Identify which cell holds the provided text, then report its (X, Y) central coordinate. 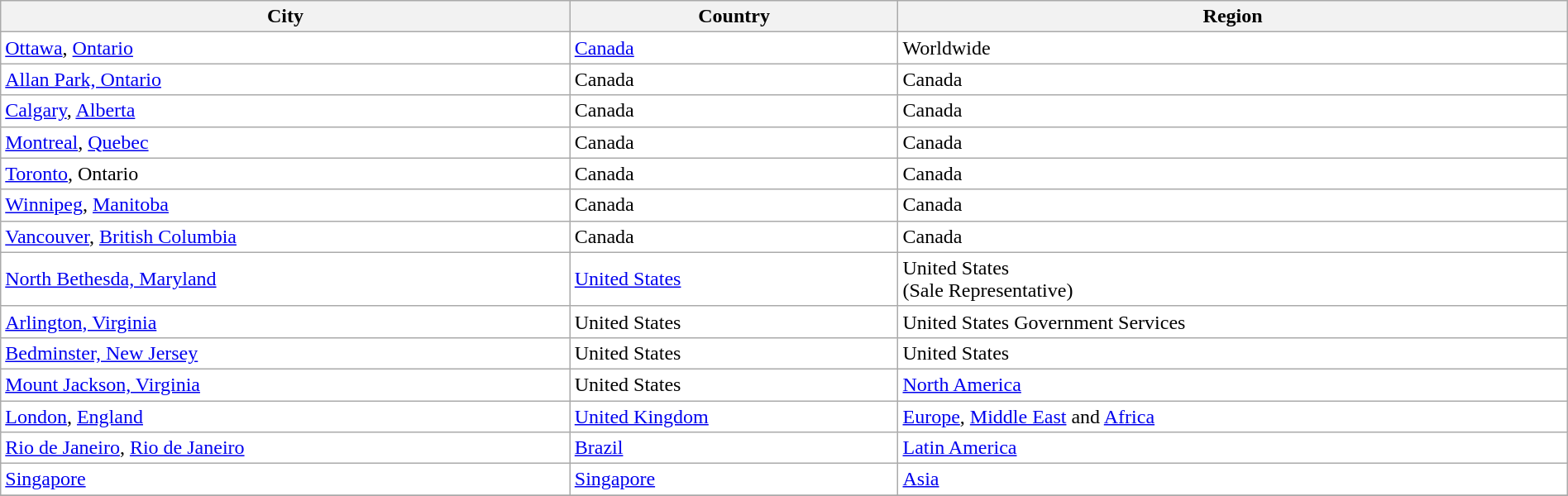
Bedminster, New Jersey (285, 353)
Calgary, Alberta (285, 111)
City (285, 17)
Ottawa, Ontario (285, 48)
Europe, Middle East and Africa (1232, 416)
Brazil (734, 448)
Worldwide (1232, 48)
Region (1232, 17)
Allan Park, Ontario (285, 79)
North America (1232, 384)
Country (734, 17)
London, England (285, 416)
North Bethesda, Maryland (285, 279)
United States(Sale Representative) (1232, 279)
Arlington, Virginia (285, 322)
Winnipeg, Manitoba (285, 205)
Latin America (1232, 448)
Mount Jackson, Virginia (285, 384)
Rio de Janeiro, Rio de Janeiro (285, 448)
United States Government Services (1232, 322)
United Kingdom (734, 416)
Toronto, Ontario (285, 174)
Montreal, Quebec (285, 142)
Asia (1232, 479)
Vancouver, British Columbia (285, 236)
